Return (x, y) of the center of cell containing provided text 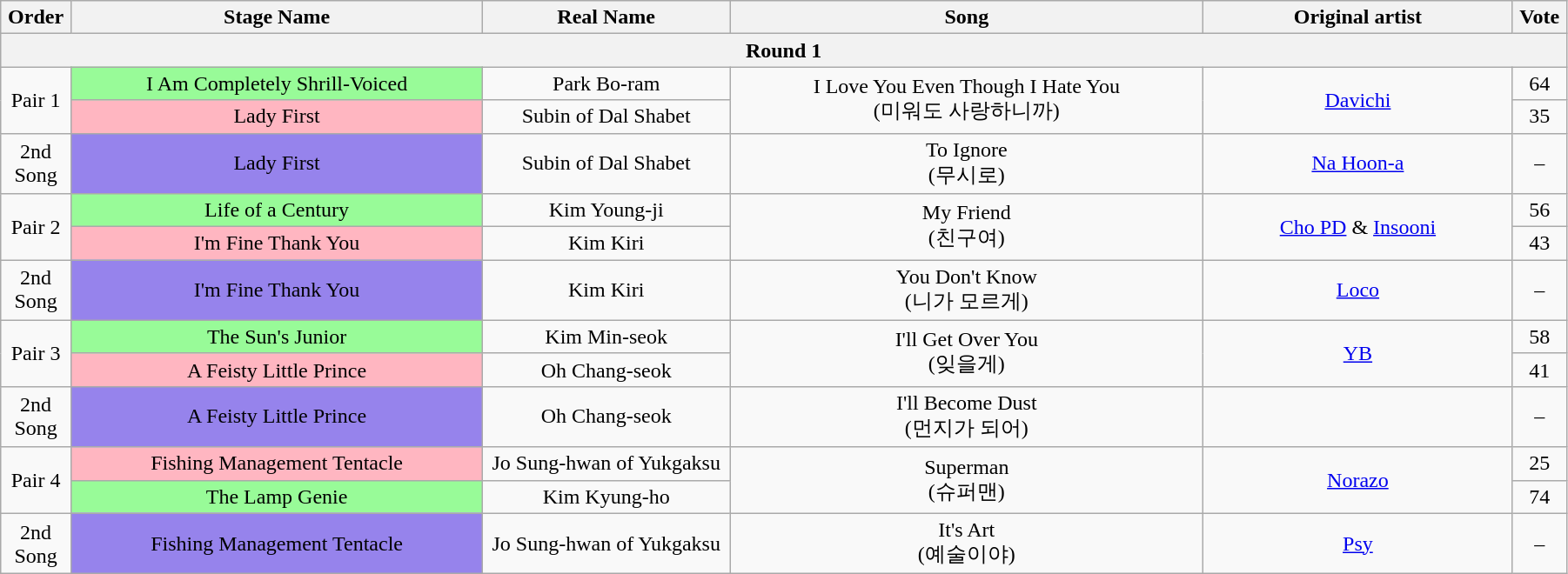
I'll Get Over You(잊을게) (967, 353)
Stage Name (277, 17)
35 (1540, 117)
I Am Completely Shrill-Voiced (277, 83)
56 (1540, 210)
Order (37, 17)
Kim Min-seok (606, 337)
I'll Become Dust(먼지가 되어) (967, 417)
64 (1540, 83)
My Friend(친구여) (967, 227)
Loco (1357, 290)
You Don't Know(니가 모르게) (967, 290)
Cho PD & Insooni (1357, 227)
Pair 3 (37, 353)
74 (1540, 497)
I Love You Even Though I Hate You(미워도 사랑하니까) (967, 100)
Pair 1 (37, 100)
Kim Kyung-ho (606, 497)
Original artist (1357, 17)
Kim Young-ji (606, 210)
To Ignore(무시로) (967, 164)
Superman(슈퍼맨) (967, 480)
Pair 4 (37, 480)
Real Name (606, 17)
The Lamp Genie (277, 497)
Round 1 (784, 50)
Park Bo-ram (606, 83)
Psy (1357, 544)
Life of a Century (277, 210)
Davichi (1357, 100)
Song (967, 17)
41 (1540, 370)
YB (1357, 353)
Norazo (1357, 480)
It's Art(예술이야) (967, 544)
58 (1540, 337)
43 (1540, 244)
Pair 2 (37, 227)
The Sun's Junior (277, 337)
Na Hoon-a (1357, 164)
25 (1540, 464)
Vote (1540, 17)
